Find where the given text appears and provide that cell's center as (X, Y) coordinate. 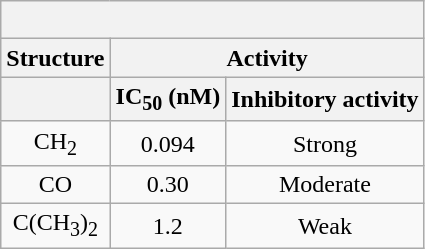
Structure (56, 58)
1.2 (168, 226)
Moderate (325, 185)
Weak (325, 226)
C(CH3)2 (56, 226)
0.30 (168, 185)
IC50 (nM) (168, 99)
Inhibitory activity (325, 99)
0.094 (168, 143)
CO (56, 185)
CH2 (56, 143)
Activity (267, 58)
Strong (325, 143)
